For the text-containing cell, return its midpoint in [X, Y] coordinate format. 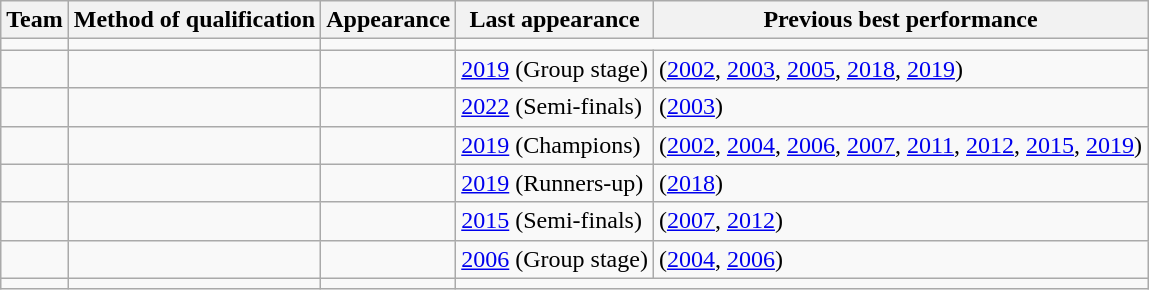
2015 (Semi-finals) [555, 221]
(2003) [900, 107]
Method of qualification [194, 20]
2006 (Group stage) [555, 259]
Last appearance [555, 20]
Team [35, 20]
(2004, 2006) [900, 259]
Previous best performance [900, 20]
2019 (Runners-up) [555, 183]
(2002, 2004, 2006, 2007, 2011, 2012, 2015, 2019) [900, 145]
2019 (Champions) [555, 145]
Appearance [388, 20]
2022 (Semi-finals) [555, 107]
2019 (Group stage) [555, 69]
(2002, 2003, 2005, 2018, 2019) [900, 69]
(2007, 2012) [900, 221]
(2018) [900, 183]
